Return (X, Y) of the center of cell containing provided text 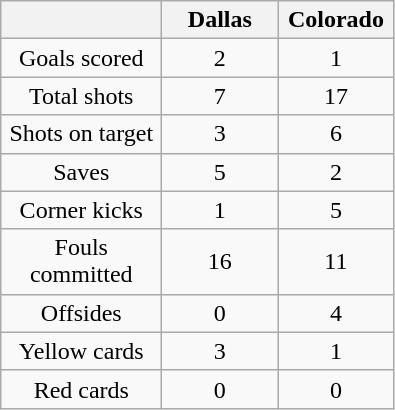
Saves (82, 172)
Red cards (82, 389)
7 (220, 96)
4 (336, 313)
Colorado (336, 20)
Goals scored (82, 58)
11 (336, 262)
Yellow cards (82, 351)
16 (220, 262)
Total shots (82, 96)
Shots on target (82, 134)
17 (336, 96)
Dallas (220, 20)
6 (336, 134)
Offsides (82, 313)
Fouls committed (82, 262)
Corner kicks (82, 210)
